Return [X, Y] of the center of cell containing provided text 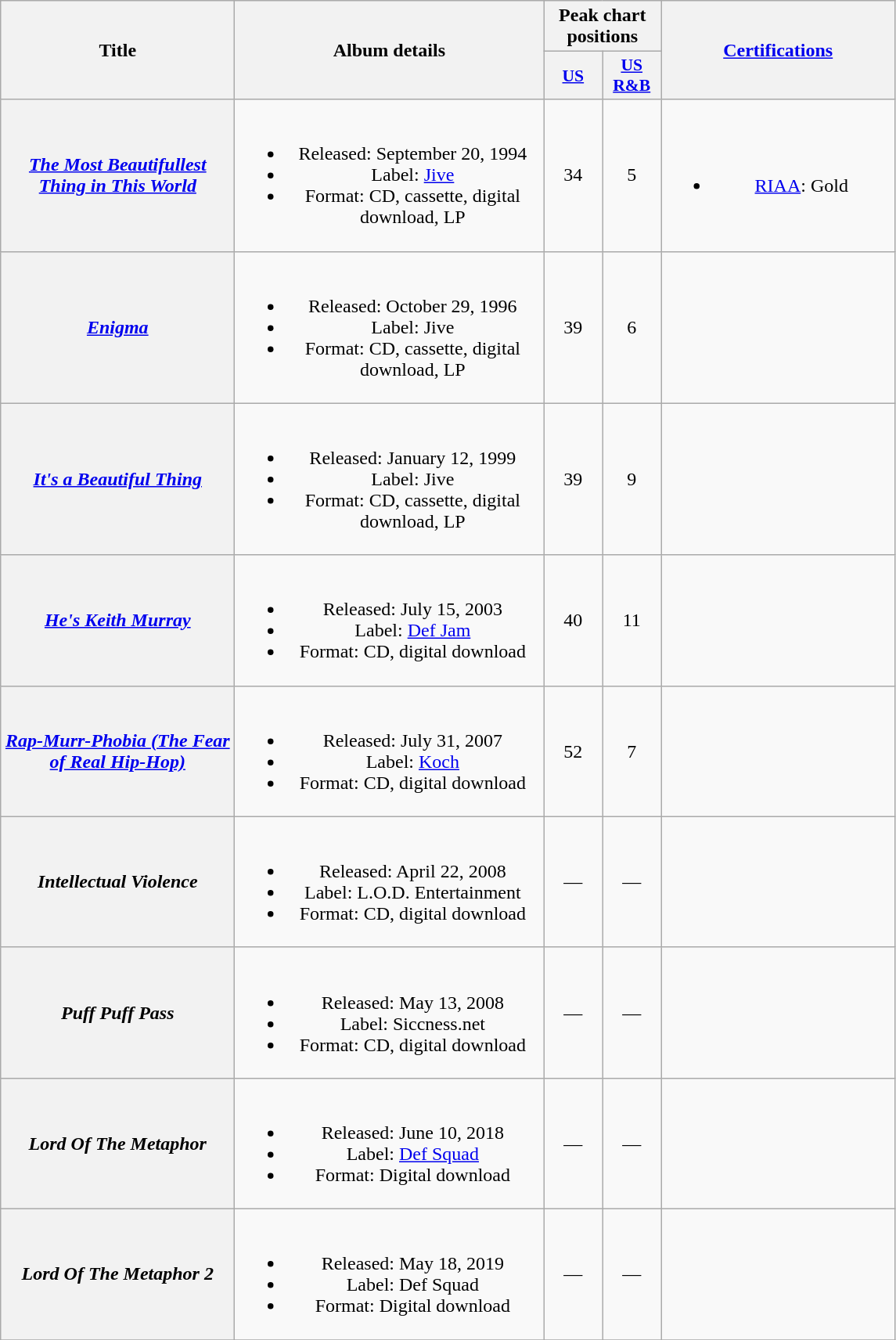
Released: May 13, 2008Label: Siccness.netFormat: CD, digital download [390, 1013]
Released: April 22, 2008Label: L.O.D. EntertainmentFormat: CD, digital download [390, 881]
Released: July 15, 2003Label: Def JamFormat: CD, digital download [390, 620]
The Most Beautifullest Thing in This World [117, 175]
Lord Of The Metaphor [117, 1143]
US R&B [632, 75]
11 [632, 620]
Released: October 29, 1996Label: JiveFormat: CD, cassette, digital download, LP [390, 327]
6 [632, 327]
Title [117, 50]
Peak chart positions [603, 27]
He's Keith Murray [117, 620]
Released: July 31, 2007Label: KochFormat: CD, digital download [390, 751]
Album details [390, 50]
Lord Of The Metaphor 2 [117, 1274]
Released: January 12, 1999Label: JiveFormat: CD, cassette, digital download, LP [390, 479]
Puff Puff Pass [117, 1013]
Released: May 18, 2019Label: Def SquadFormat: Digital download [390, 1274]
US [573, 75]
Intellectual Violence [117, 881]
Released: September 20, 1994Label: JiveFormat: CD, cassette, digital download, LP [390, 175]
7 [632, 751]
Rap-Murr-Phobia (The Fear of Real Hip-Hop) [117, 751]
40 [573, 620]
RIAA: Gold [778, 175]
52 [573, 751]
9 [632, 479]
34 [573, 175]
5 [632, 175]
Enigma [117, 327]
It's a Beautiful Thing [117, 479]
Certifications [778, 50]
Released: June 10, 2018Label: Def SquadFormat: Digital download [390, 1143]
